Return the [x, y] coordinate for the center point of the cell that contains the specified text.  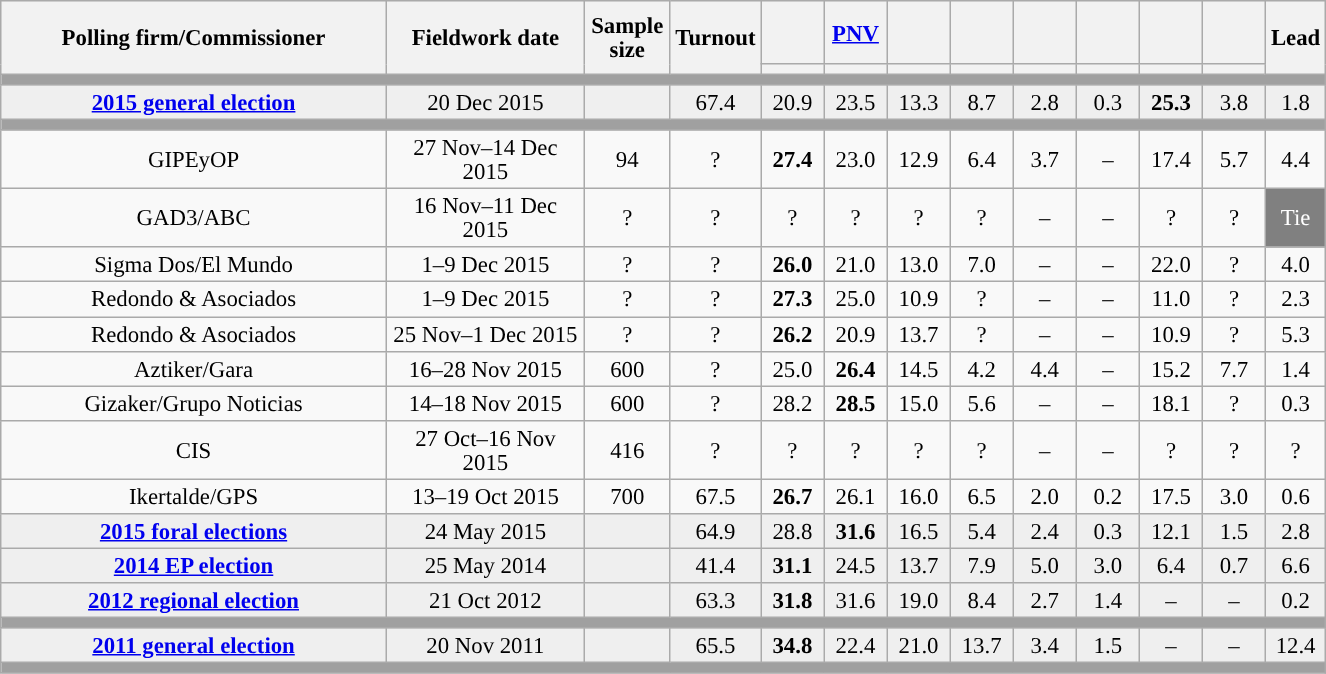
27 Oct–16 Nov 2015 [485, 450]
94 [627, 160]
2.0 [1044, 496]
6.6 [1296, 566]
5.6 [982, 404]
3.4 [1044, 646]
41.4 [716, 566]
16.0 [918, 496]
12.1 [1170, 532]
20 Dec 2015 [485, 102]
Polling firm/Commissioner [194, 38]
31.1 [792, 566]
24 May 2015 [485, 532]
34.8 [792, 646]
3.7 [1044, 160]
Lead [1296, 38]
19.0 [918, 600]
Sample size [627, 38]
25.3 [1170, 102]
65.5 [716, 646]
27.4 [792, 160]
24.5 [856, 566]
27.3 [792, 300]
15.0 [918, 404]
22.4 [856, 646]
16.5 [918, 532]
6.5 [982, 496]
8.4 [982, 600]
CIS [194, 450]
14–18 Nov 2015 [485, 404]
4.2 [982, 368]
2.7 [1044, 600]
67.5 [716, 496]
26.7 [792, 496]
2014 EP election [194, 566]
22.0 [1170, 266]
5.4 [982, 532]
5.3 [1296, 334]
PNV [856, 32]
26.2 [792, 334]
13–19 Oct 2015 [485, 496]
16–28 Nov 2015 [485, 368]
3.8 [1234, 102]
7.7 [1234, 368]
4.0 [1296, 266]
13.3 [918, 102]
5.7 [1234, 160]
0.6 [1296, 496]
416 [627, 450]
GIPEyOP [194, 160]
28.8 [792, 532]
64.9 [716, 532]
7.0 [982, 266]
26.0 [792, 266]
15.2 [1170, 368]
18.1 [1170, 404]
Sigma Dos/El Mundo [194, 266]
Gizaker/Grupo Noticias [194, 404]
28.5 [856, 404]
23.5 [856, 102]
23.0 [856, 160]
21 Oct 2012 [485, 600]
7.9 [982, 566]
31.8 [792, 600]
2015 general election [194, 102]
8.7 [982, 102]
2012 regional election [194, 600]
12.9 [918, 160]
25 Nov–1 Dec 2015 [485, 334]
20 Nov 2011 [485, 646]
14.5 [918, 368]
Tie [1296, 218]
0.7 [1234, 566]
17.5 [1170, 496]
12.4 [1296, 646]
26.4 [856, 368]
25 May 2014 [485, 566]
27 Nov–14 Dec 2015 [485, 160]
26.1 [856, 496]
1.8 [1296, 102]
Ikertalde/GPS [194, 496]
2015 foral elections [194, 532]
2.3 [1296, 300]
2011 general election [194, 646]
5.0 [1044, 566]
28.2 [792, 404]
13.0 [918, 266]
Fieldwork date [485, 38]
16 Nov–11 Dec 2015 [485, 218]
Turnout [716, 38]
2.4 [1044, 532]
700 [627, 496]
67.4 [716, 102]
11.0 [1170, 300]
63.3 [716, 600]
GAD3/ABC [194, 218]
17.4 [1170, 160]
Aztiker/Gara [194, 368]
